Return the [x, y] coordinate for the center point of the cell that contains the specified text.  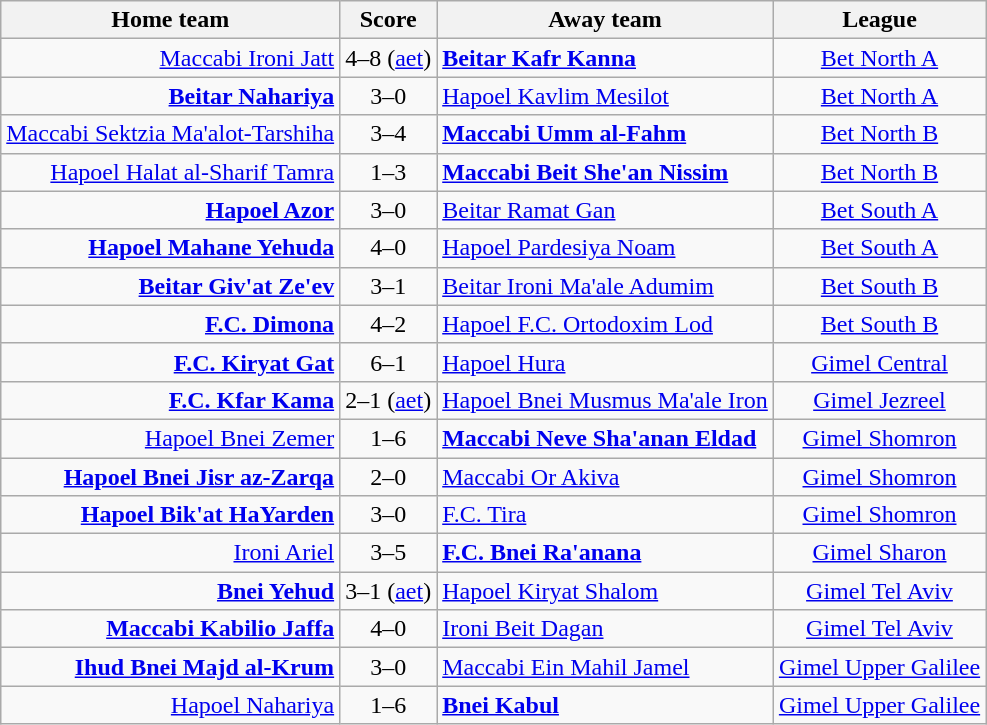
Beitar Ramat Gan [606, 210]
F.C. Kfar Kama [170, 400]
Hapoel F.C. Ortodoxim Lod [606, 324]
Score [388, 20]
6–1 [388, 362]
3–1 [388, 286]
Hapoel Azor [170, 210]
Ironi Beit Dagan [606, 629]
Maccabi Kabilio Jaffa [170, 629]
4–2 [388, 324]
Hapoel Bik'at HaYarden [170, 515]
Hapoel Mahane Yehuda [170, 248]
Maccabi Ironi Jatt [170, 58]
Maccabi Umm al-Fahm [606, 134]
Bnei Kabul [606, 705]
3–1 (aet) [388, 591]
Hapoel Bnei Musmus Ma'ale Iron [606, 400]
Bnei Yehud [170, 591]
Hapoel Hura [606, 362]
Maccabi Ein Mahil Jamel [606, 667]
Maccabi Neve Sha'anan Eldad [606, 438]
3–4 [388, 134]
Hapoel Bnei Zemer [170, 438]
2–0 [388, 477]
1–3 [388, 172]
Hapoel Kiryat Shalom [606, 591]
Gimel Jezreel [879, 400]
Hapoel Bnei Jisr az-Zarqa [170, 477]
Ihud Bnei Majd al-Krum [170, 667]
Maccabi Sektzia Ma'alot-Tarshiha [170, 134]
Beitar Ironi Ma'ale Adumim [606, 286]
Hapoel Nahariya [170, 705]
Home team [170, 20]
4–8 (aet) [388, 58]
Beitar Kafr Kanna [606, 58]
Hapoel Kavlim Mesilot [606, 96]
3–5 [388, 553]
F.C. Tira [606, 515]
F.C. Bnei Ra'anana [606, 553]
Hapoel Pardesiya Noam [606, 248]
Beitar Giv'at Ze'ev [170, 286]
Hapoel Halat al-Sharif Tamra [170, 172]
Gimel Sharon [879, 553]
Maccabi Beit She'an Nissim [606, 172]
League [879, 20]
F.C. Dimona [170, 324]
2–1 (aet) [388, 400]
Gimel Central [879, 362]
Beitar Nahariya [170, 96]
Maccabi Or Akiva [606, 477]
Ironi Ariel [170, 553]
Away team [606, 20]
F.C. Kiryat Gat [170, 362]
